Scan for the cell matching the given text and deliver its [x, y] coordinate at center. 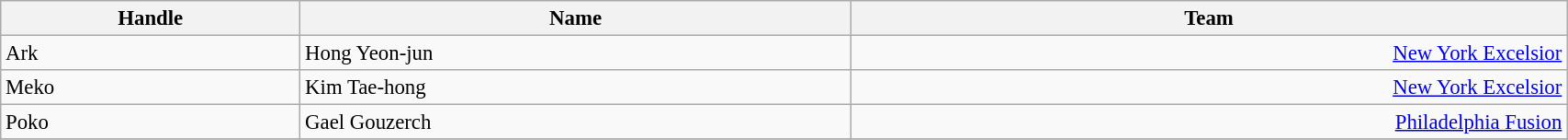
Name [576, 18]
Team [1209, 18]
Philadelphia Fusion [1209, 122]
Kim Tae-hong [576, 87]
Gael Gouzerch [576, 122]
Handle [151, 18]
Meko [151, 87]
Poko [151, 122]
Hong Yeon-jun [576, 53]
Ark [151, 53]
